Identify which cell holds the provided text, then report its (X, Y) central coordinate. 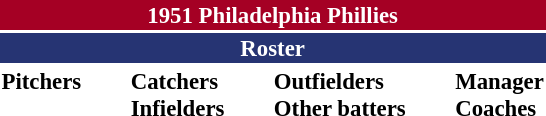
Roster (272, 48)
1951 Philadelphia Phillies (272, 15)
